Output the (X, Y) coordinate of the center of the cell containing the given text.  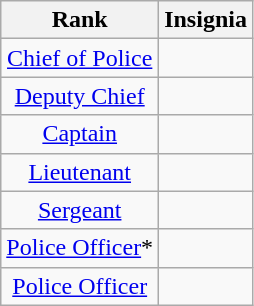
Insignia (206, 20)
Chief of Police (80, 58)
Police Officer (80, 286)
Police Officer* (80, 248)
Deputy Chief (80, 96)
Lieutenant (80, 172)
Sergeant (80, 210)
Captain (80, 134)
Rank (80, 20)
